Return the [X, Y] coordinate for the center point of the cell that contains the specified text.  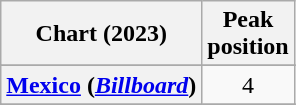
Peakposition [248, 34]
4 [248, 85]
Chart (2023) [102, 34]
Mexico (Billboard) [102, 85]
